Search for the cell housing the specified text and yield its (X, Y) center coordinate. 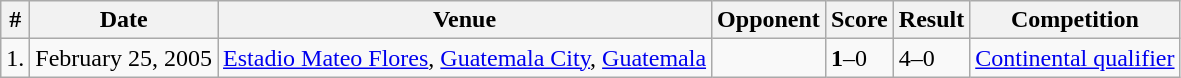
Score (859, 20)
Venue (465, 20)
Continental qualifier (1075, 58)
Estadio Mateo Flores, Guatemala City, Guatemala (465, 58)
4–0 (931, 58)
Opponent (769, 20)
Date (124, 20)
February 25, 2005 (124, 58)
Result (931, 20)
# (16, 20)
1. (16, 58)
Competition (1075, 20)
1–0 (859, 58)
